Output the [X, Y] coordinate of the center of the cell containing the given text.  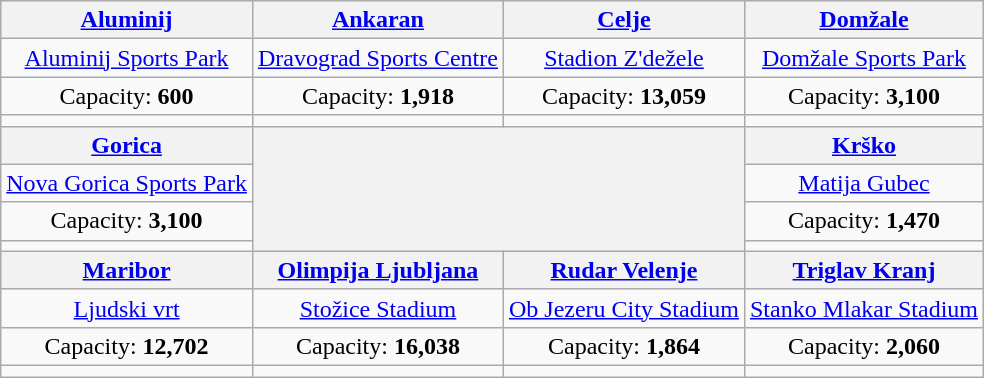
Capacity: 13,059 [624, 96]
Capacity: 600 [127, 96]
Capacity: 16,038 [378, 346]
Nova Gorica Sports Park [127, 183]
Stožice Stadium [378, 308]
Capacity: 1,470 [864, 221]
Capacity: 2,060 [864, 346]
Matija Gubec [864, 183]
Capacity: 1,864 [624, 346]
Domžale [864, 20]
Celje [624, 20]
Triglav Kranj [864, 270]
Krško [864, 145]
Rudar Velenje [624, 270]
Ob Jezeru City Stadium [624, 308]
Domžale Sports Park [864, 58]
Stanko Mlakar Stadium [864, 308]
Gorica [127, 145]
Capacity: 12,702 [127, 346]
Maribor [127, 270]
Stadion Z'dežele [624, 58]
Capacity: 1,918 [378, 96]
Aluminij [127, 20]
Ankaran [378, 20]
Dravograd Sports Centre [378, 58]
Olimpija Ljubljana [378, 270]
Aluminij Sports Park [127, 58]
Ljudski vrt [127, 308]
